Capture the cell that displays the provided text and extract its [x, y] central coordinate. 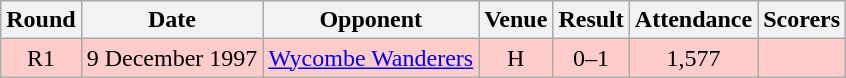
0–1 [591, 58]
Attendance [693, 20]
1,577 [693, 58]
Venue [516, 20]
H [516, 58]
R1 [41, 58]
Result [591, 20]
Round [41, 20]
Scorers [802, 20]
Date [172, 20]
9 December 1997 [172, 58]
Wycombe Wanderers [371, 58]
Opponent [371, 20]
